Determine the (x, y) coordinate at the center of the cell enclosing the given text.  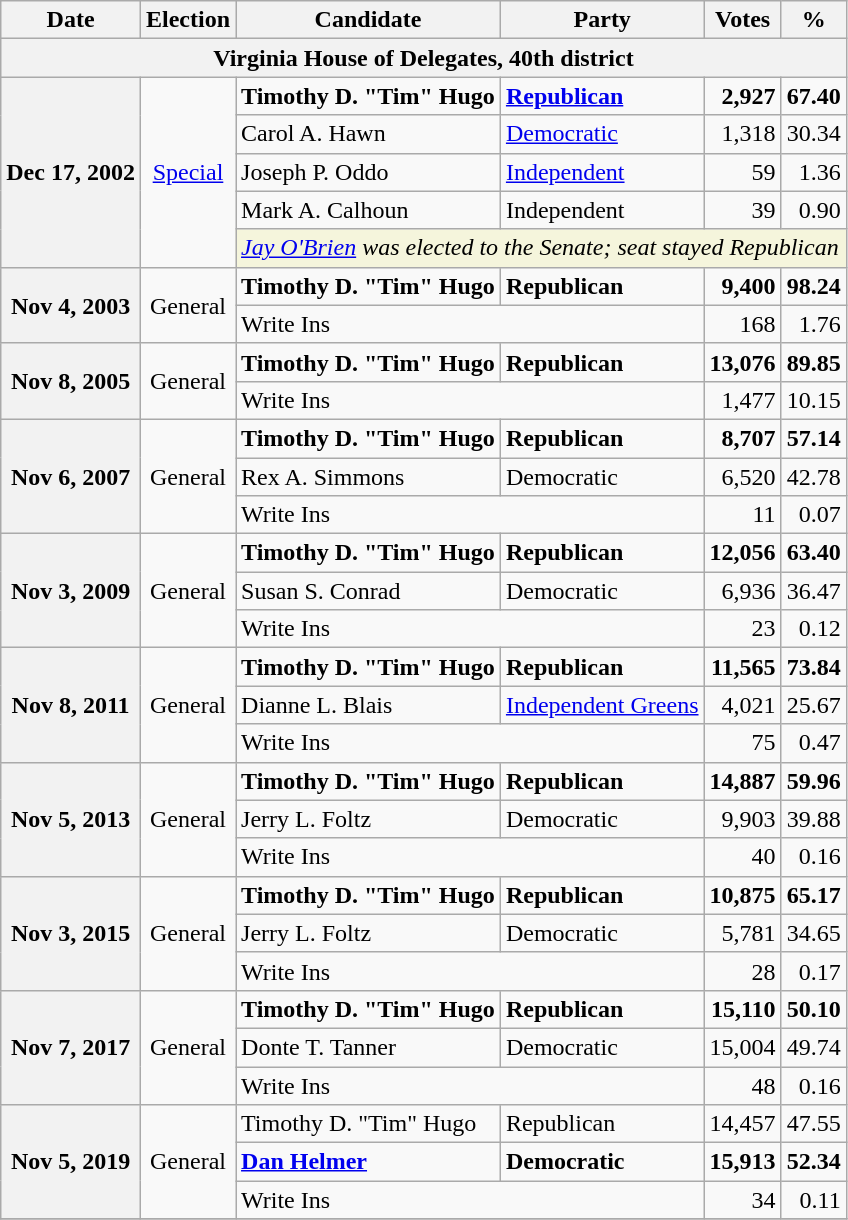
40 (742, 857)
Carol A. Hawn (368, 134)
2,927 (742, 96)
15,913 (742, 1162)
Joseph P. Oddo (368, 172)
Date (71, 20)
57.14 (814, 438)
39 (742, 210)
67.40 (814, 96)
1,318 (742, 134)
0.17 (814, 971)
25.67 (814, 705)
89.85 (814, 362)
30.34 (814, 134)
Virginia House of Delegates, 40th district (424, 58)
Party (602, 20)
0.11 (814, 1200)
48 (742, 1085)
28 (742, 971)
50.10 (814, 1009)
13,076 (742, 362)
65.17 (814, 895)
Independent Greens (602, 705)
10.15 (814, 400)
98.24 (814, 286)
10,875 (742, 895)
Nov 6, 2007 (71, 476)
Nov 5, 2013 (71, 819)
52.34 (814, 1162)
6,520 (742, 477)
0.90 (814, 210)
15,004 (742, 1047)
Special (188, 172)
Nov 5, 2019 (71, 1162)
Dec 17, 2002 (71, 172)
0.12 (814, 629)
Jay O'Brien was elected to the Senate; seat stayed Republican (542, 248)
Donte T. Tanner (368, 1047)
23 (742, 629)
Rex A. Simmons (368, 477)
1.36 (814, 172)
47.55 (814, 1124)
75 (742, 743)
15,110 (742, 1009)
Nov 8, 2011 (71, 705)
1,477 (742, 400)
Nov 7, 2017 (71, 1047)
4,021 (742, 705)
Mark A. Calhoun (368, 210)
12,056 (742, 553)
34 (742, 1200)
9,400 (742, 286)
34.65 (814, 933)
% (814, 20)
0.47 (814, 743)
8,707 (742, 438)
42.78 (814, 477)
36.47 (814, 591)
Candidate (368, 20)
Nov 8, 2005 (71, 381)
0.07 (814, 515)
Votes (742, 20)
Nov 3, 2015 (71, 933)
6,936 (742, 591)
73.84 (814, 667)
9,903 (742, 819)
49.74 (814, 1047)
14,887 (742, 781)
11,565 (742, 667)
59 (742, 172)
168 (742, 324)
Dianne L. Blais (368, 705)
Susan S. Conrad (368, 591)
14,457 (742, 1124)
Dan Helmer (368, 1162)
63.40 (814, 553)
1.76 (814, 324)
11 (742, 515)
Nov 4, 2003 (71, 305)
5,781 (742, 933)
39.88 (814, 819)
Nov 3, 2009 (71, 591)
59.96 (814, 781)
Election (188, 20)
